Provide the (X, Y) coordinate of the cell's center where the given text is located.  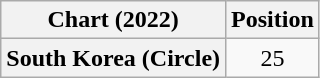
25 (273, 58)
Chart (2022) (114, 20)
South Korea (Circle) (114, 58)
Position (273, 20)
